Extract the [x, y] coordinate from the center of the cell holding the provided text.  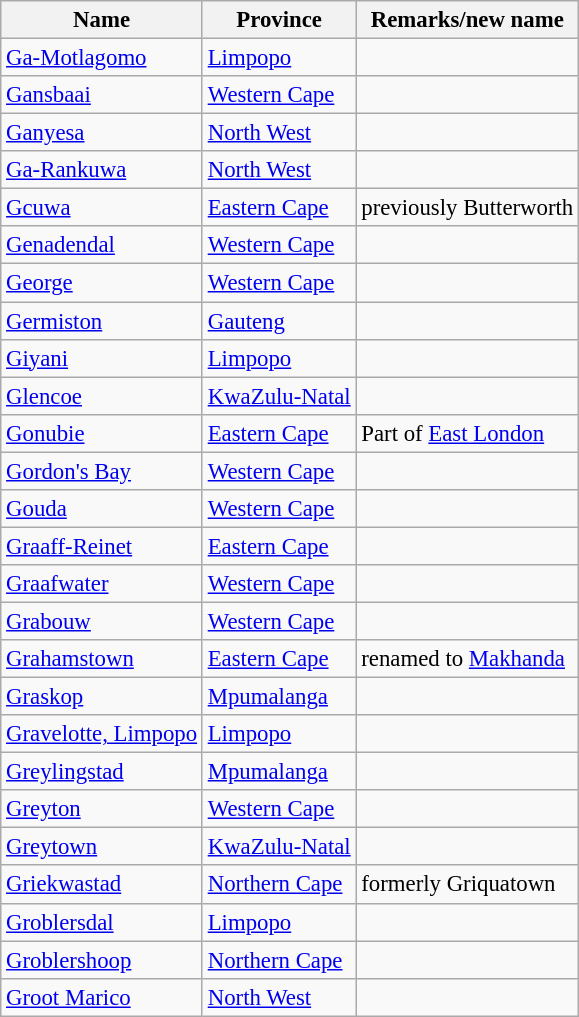
Germiston [102, 321]
Gravelotte, Limpopo [102, 734]
Gonubie [102, 433]
renamed to Makhanda [468, 659]
Gansbaai [102, 95]
Grahamstown [102, 659]
Groblershoop [102, 960]
Groot Marico [102, 997]
Genadendal [102, 245]
Ga-Motlagomo [102, 58]
George [102, 283]
Graskop [102, 697]
Remarks/new name [468, 20]
previously Butterworth [468, 208]
Greytown [102, 847]
Gcuwa [102, 208]
Grabouw [102, 621]
Name [102, 20]
Ganyesa [102, 133]
Graafwater [102, 584]
Gouda [102, 509]
formerly Griquatown [468, 885]
Gauteng [279, 321]
Graaff-Reinet [102, 546]
Griekwastad [102, 885]
Part of East London [468, 433]
Greyton [102, 809]
Gordon's Bay [102, 471]
Ga-Rankuwa [102, 170]
Groblersdal [102, 922]
Glencoe [102, 396]
Giyani [102, 358]
Greylingstad [102, 772]
Province [279, 20]
